Locate the cell with the specified text and output its [X, Y] center coordinate. 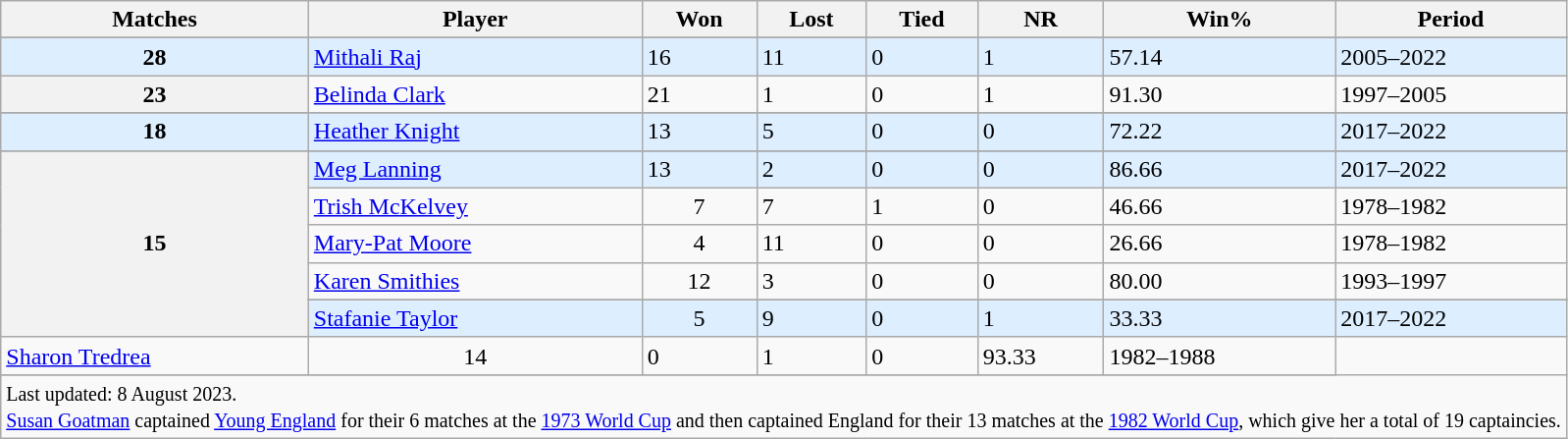
12 [699, 281]
1997–2005 [1451, 94]
26.66 [1220, 244]
57.14 [1220, 57]
21 [699, 94]
Won [699, 20]
28 [155, 57]
86.66 [1220, 169]
NR [1040, 20]
Matches [155, 20]
23 [155, 94]
Heather Knight [475, 132]
Sharon Tredrea [155, 356]
14 [475, 356]
Tied [922, 20]
Period [1451, 20]
Belinda Clark [475, 94]
80.00 [1220, 281]
1982–1988 [1220, 356]
1993–1997 [1451, 281]
Mithali Raj [475, 57]
Karen Smithies [475, 281]
Trish McKelvey [475, 206]
18 [155, 132]
2 [811, 169]
9 [811, 318]
33.33 [1220, 318]
93.33 [1040, 356]
2005–2022 [1451, 57]
3 [811, 281]
Win% [1220, 20]
91.30 [1220, 94]
72.22 [1220, 132]
4 [699, 244]
Lost [811, 20]
46.66 [1220, 206]
Stafanie Taylor [475, 318]
Mary-Pat Moore [475, 244]
Meg Lanning [475, 169]
15 [155, 244]
Player [475, 20]
16 [699, 57]
